Find where the given text appears and provide that cell's center as (X, Y) coordinate. 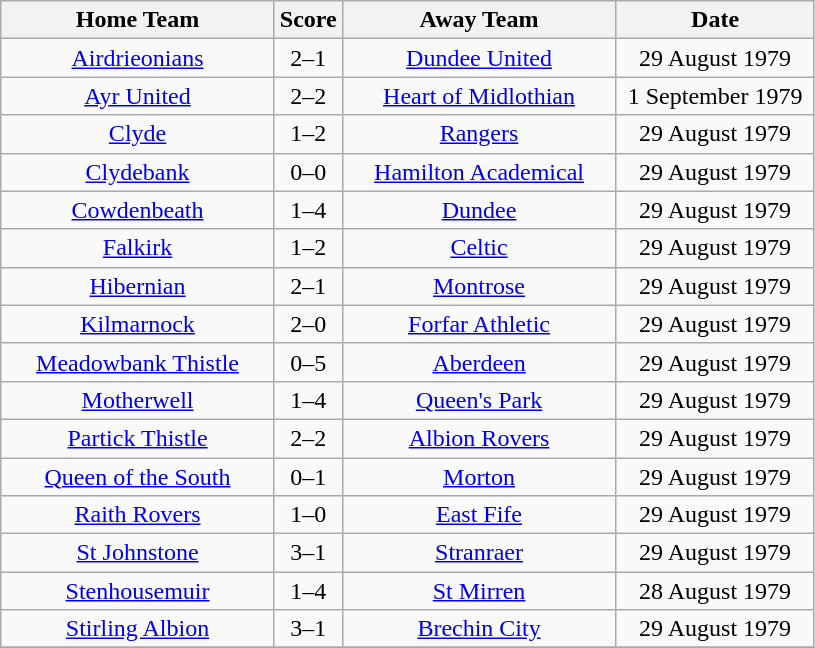
Celtic (479, 248)
Dundee United (479, 58)
1–0 (308, 515)
Partick Thistle (138, 438)
28 August 1979 (716, 591)
Motherwell (138, 400)
Clyde (138, 134)
Queen's Park (479, 400)
0–0 (308, 172)
Home Team (138, 20)
Date (716, 20)
Airdrieonians (138, 58)
Away Team (479, 20)
Ayr United (138, 96)
Raith Rovers (138, 515)
Cowdenbeath (138, 210)
Stranraer (479, 553)
Hibernian (138, 286)
Falkirk (138, 248)
Clydebank (138, 172)
Rangers (479, 134)
Forfar Athletic (479, 324)
Brechin City (479, 629)
St Mirren (479, 591)
Queen of the South (138, 477)
Hamilton Academical (479, 172)
Aberdeen (479, 362)
Stirling Albion (138, 629)
Albion Rovers (479, 438)
Dundee (479, 210)
Score (308, 20)
Meadowbank Thistle (138, 362)
0–1 (308, 477)
Kilmarnock (138, 324)
Morton (479, 477)
Stenhousemuir (138, 591)
St Johnstone (138, 553)
Montrose (479, 286)
2–0 (308, 324)
0–5 (308, 362)
Heart of Midlothian (479, 96)
1 September 1979 (716, 96)
East Fife (479, 515)
